Scan for the cell matching the given text and deliver its (X, Y) coordinate at center. 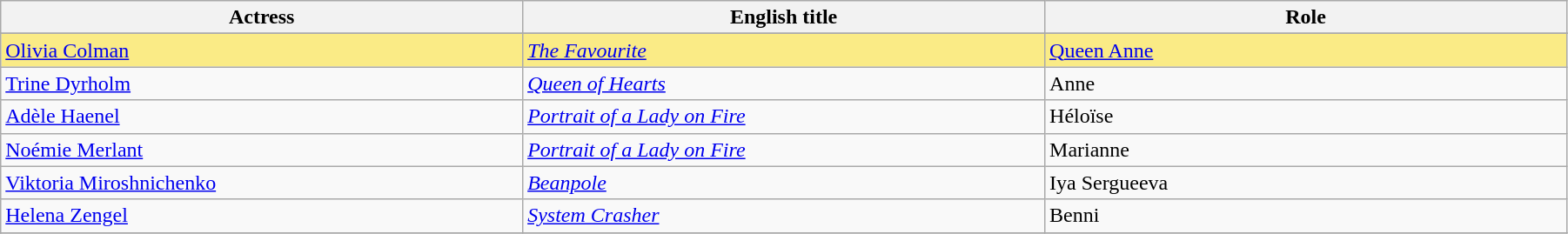
Trine Dyrholm (262, 84)
Héloïse (1306, 117)
Adèle Haenel (262, 117)
The Favourite (784, 50)
Helena Zengel (262, 216)
Viktoria Miroshnichenko (262, 183)
Iya Sergueeva (1306, 183)
Olivia Colman (262, 50)
Queen of Hearts (784, 84)
System Crasher (784, 216)
Queen Anne (1306, 50)
Beanpole (784, 183)
Role (1306, 17)
English title (784, 17)
Noémie Merlant (262, 150)
Actress (262, 17)
Benni (1306, 216)
Anne (1306, 84)
Marianne (1306, 150)
